Provide the (X, Y) coordinate of the cell's center where the given text is located.  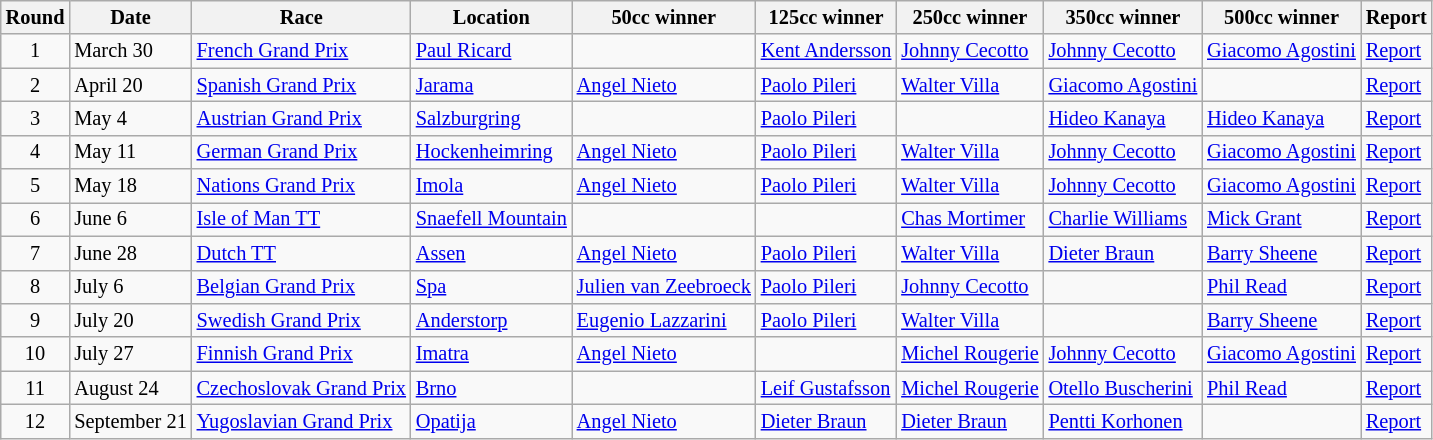
May 18 (130, 186)
12 (36, 421)
Mick Grant (1282, 219)
Assen (492, 253)
10 (36, 354)
1 (36, 51)
German Grand Prix (302, 152)
Salzburgring (492, 118)
9 (36, 320)
Czechoslovak Grand Prix (302, 388)
Eugenio Lazzarini (664, 320)
September 21 (130, 421)
350cc winner (1124, 17)
July 27 (130, 354)
Round (36, 17)
250cc winner (970, 17)
Dutch TT (302, 253)
June 6 (130, 219)
March 30 (130, 51)
4 (36, 152)
Imatra (492, 354)
Opatija (492, 421)
50cc winner (664, 17)
Kent Andersson (826, 51)
500cc winner (1282, 17)
June 28 (130, 253)
Hockenheimring (492, 152)
Chas Mortimer (970, 219)
Yugoslavian Grand Prix (302, 421)
Brno (492, 388)
May 11 (130, 152)
6 (36, 219)
7 (36, 253)
Snaefell Mountain (492, 219)
Spanish Grand Prix (302, 85)
2 (36, 85)
August 24 (130, 388)
3 (36, 118)
Finnish Grand Prix (302, 354)
Spa (492, 287)
8 (36, 287)
5 (36, 186)
Date (130, 17)
Paul Ricard (492, 51)
Location (492, 17)
Leif Gustafsson (826, 388)
French Grand Prix (302, 51)
11 (36, 388)
July 20 (130, 320)
Race (302, 17)
Nations Grand Prix (302, 186)
Julien van Zeebroeck (664, 287)
Pentti Korhonen (1124, 421)
Charlie Williams (1124, 219)
July 6 (130, 287)
125cc winner (826, 17)
Otello Buscherini (1124, 388)
Isle of Man TT (302, 219)
May 4 (130, 118)
Jarama (492, 85)
Swedish Grand Prix (302, 320)
Imola (492, 186)
Belgian Grand Prix (302, 287)
Anderstorp (492, 320)
Austrian Grand Prix (302, 118)
April 20 (130, 85)
